Locate the cell with the specified text and output its (x, y) center coordinate. 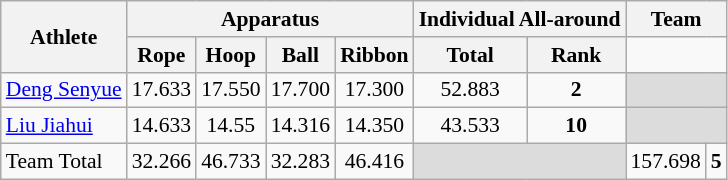
Ribbon (374, 55)
5 (716, 162)
14.350 (374, 126)
Athlete (64, 36)
14.633 (162, 126)
Apparatus (270, 19)
10 (576, 126)
157.698 (666, 162)
Team (676, 19)
32.266 (162, 162)
17.300 (374, 90)
Rope (162, 55)
14.316 (300, 126)
17.550 (230, 90)
46.733 (230, 162)
Individual All-around (520, 19)
17.700 (300, 90)
17.633 (162, 90)
32.283 (300, 162)
Total (470, 55)
Liu Jiahui (64, 126)
Team Total (64, 162)
2 (576, 90)
43.533 (470, 126)
Deng Senyue (64, 90)
14.55 (230, 126)
46.416 (374, 162)
Ball (300, 55)
52.883 (470, 90)
Hoop (230, 55)
Rank (576, 55)
